Scan for the cell matching the given text and deliver its (x, y) coordinate at center. 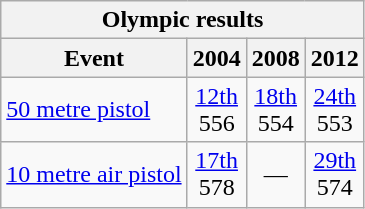
17th578 (216, 174)
10 metre air pistol (94, 174)
2004 (216, 58)
12th556 (216, 110)
Event (94, 58)
50 metre pistol (94, 110)
18th554 (276, 110)
2012 (334, 58)
24th553 (334, 110)
2008 (276, 58)
29th574 (334, 174)
Olympic results (183, 20)
— (276, 174)
